From the cell containing the given text, extract its center point as (X, Y) coordinate. 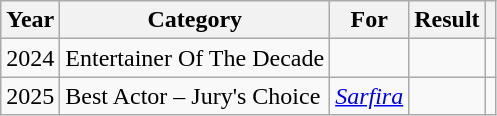
Category (195, 20)
2024 (30, 58)
For (370, 20)
Year (30, 20)
Sarfira (370, 96)
Entertainer Of The Decade (195, 58)
Result (447, 20)
Best Actor – Jury's Choice (195, 96)
2025 (30, 96)
